For the text-containing cell, return its midpoint in [X, Y] coordinate format. 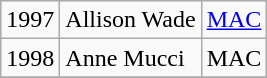
1998 [30, 58]
1997 [30, 20]
Allison Wade [130, 20]
Anne Mucci [130, 58]
